Return [x, y] of the center of cell containing provided text 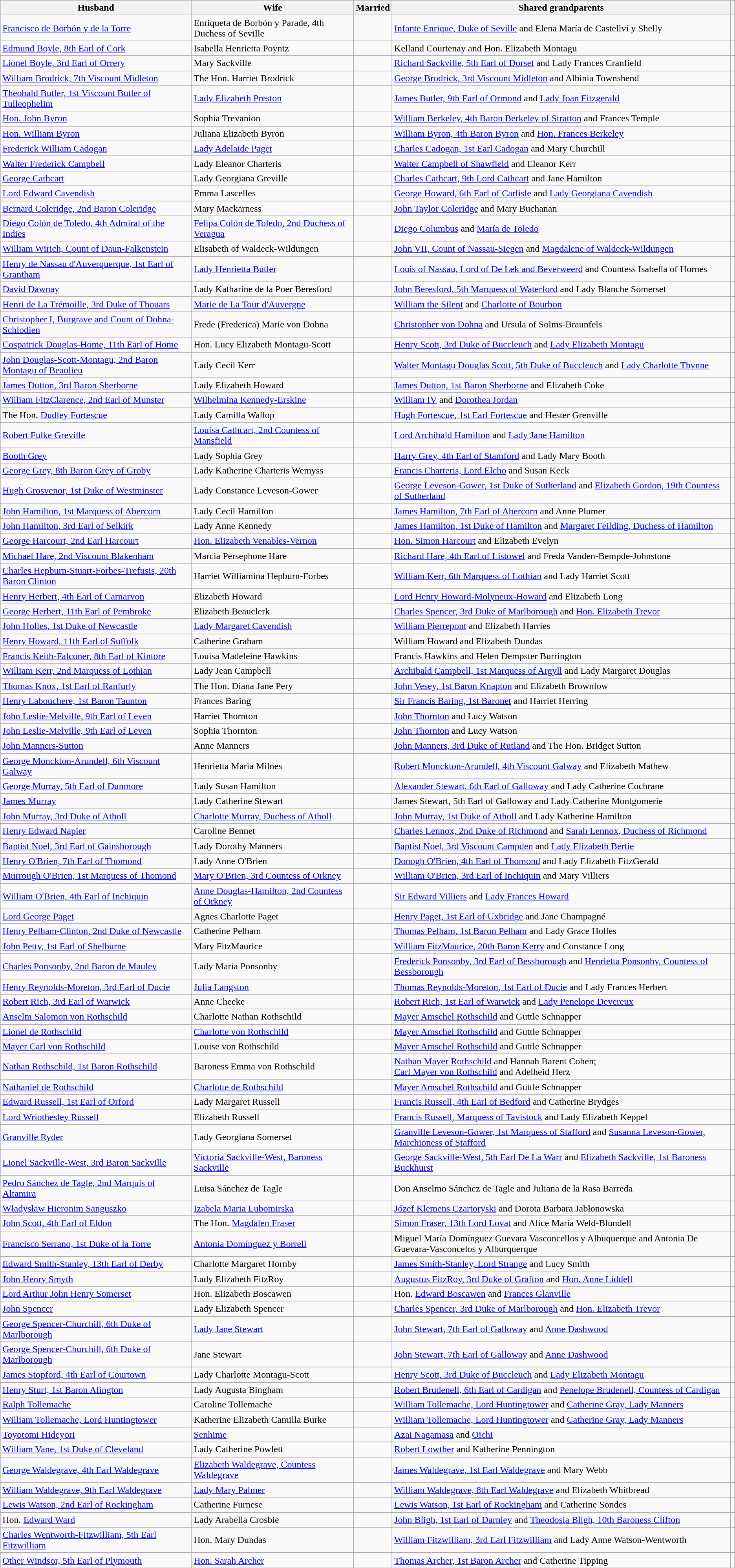
John Manners, 3rd Duke of Rutland and The Hon. Bridget Sutton [561, 746]
Charlotte Margaret Hornby [272, 1264]
Mayer Carl von Rothschild [96, 1047]
Louisa Madeleine Hawkins [272, 656]
Other Windsor, 5th Earl of Plymouth [96, 1560]
Henry O'Brien, 7th Earl of Thomond [96, 861]
Caroline Bennet [272, 831]
Catherine Pelham [272, 931]
William Brodrick, 7th Viscount Midleton [96, 78]
Lady Catherine Powlett [272, 1449]
Donogh O'Brien, 4th Earl of Thomond and Lady Elizabeth FitzGerald [561, 861]
John Scott, 4th Earl of Eldon [96, 1223]
Charlotte Murray, Duchess of Atholl [272, 816]
Lady Dorothy Manners [272, 846]
Lady Georgiana Somerset [272, 1137]
Granville Ryder [96, 1137]
Thomas Reynolds-Moreton, 1st Earl of Ducie and Lady Frances Herbert [561, 987]
Marie de La Tour d'Auvergne [272, 304]
William FitzClarence, 2nd Earl of Munster [96, 400]
Lady Charlotte Montagu-Scott [272, 1375]
Hon. Elizabeth Boscawen [272, 1294]
William Waldegrave, 8th Earl Waldegrave and Elizabeth Whitbread [561, 1490]
Anne Manners [272, 746]
James Murray [96, 801]
John Hamilton, 3rd Earl of Selkirk [96, 526]
Antonia Domínguez y Borrell [272, 1244]
The Hon. Diana Jane Pery [272, 686]
Lady Sophia Grey [272, 455]
Christopher I, Burgrave and Count of Dohna-Schlodien [96, 324]
Lady Adelaide Paget [272, 148]
Victoria Sackville-West, Baroness Sackville [272, 1163]
Henry Reynolds-Moreton, 3rd Earl of Ducie [96, 987]
Sir Edward Villiers and Lady Frances Howard [561, 896]
Anselm Salomon von Rothschild [96, 1016]
William Wirich, Count of Daun-Falkenstein [96, 249]
Henri de La Trémoille, 3rd Duke of Thouars [96, 304]
George Monckton-Arundell, 6th Viscount Galway [96, 766]
John Murray, 3rd Duke of Atholl [96, 816]
Baroness Emma von Rothschild [272, 1067]
Catherine Furnese [272, 1505]
Henry Howard, 11th Earl of Suffolk [96, 641]
Elizabeth Howard [272, 596]
Charles Cadogan, 1st Earl Cadogan and Mary Churchill [561, 148]
Nathaniel de Rothschild [96, 1087]
Edward Smith-Stanley, 13th Earl of Derby [96, 1264]
Sophia Trevanion [272, 119]
James Hamilton, 7th Earl of Abercorn and Anne Plumer [561, 511]
George Cathcart [96, 178]
Henry Herbert, 4th Earl of Carnarvon [96, 596]
Christopher von Dohna and Ursula of Solms-Braunfels [561, 324]
Wife [272, 8]
Robert Brudenell, 6th Earl of Cardigan and Penelope Brudenell, Countess of Cardigan [561, 1390]
Henry Sturt, 1st Baron Alington [96, 1390]
James Waldegrave, 1st Earl Waldegrave and Mary Webb [561, 1470]
Toyotomi Hideyori [96, 1435]
Juliana Elizabeth Byron [272, 133]
Henry Edward Napier [96, 831]
Izabela Maria Lubomirska [272, 1208]
Sir Francis Baring, 1st Baronet and Harriet Herring [561, 701]
David Dawnay [96, 289]
Lionel Sackville-West, 3rd Baron Sackville [96, 1163]
Louis of Nassau, Lord of De Lek and Beverweerd and Countess Isabella of Hornes [561, 269]
James Stopford, 4th Earl of Courtown [96, 1375]
Frederick Ponsonby, 3rd Earl of Bessborough and Henrietta Ponsonby, Countess of Bessborough [561, 967]
Elizabeth Russell [272, 1117]
Francis Russell, 4th Earl of Bedford and Catherine Brydges [561, 1102]
Lord Edward Cavendish [96, 193]
John Hamilton, 1st Marquess of Abercorn [96, 511]
Lady Elizabeth Preston [272, 98]
Hon. Lucy Elizabeth Montagu-Scott [272, 345]
Marcia Persephone Hare [272, 556]
William Kerr, 2nd Marquess of Lothian [96, 671]
William O'Brien, 3rd Earl of Inchiquin and Mary Villiers [561, 876]
Louise von Rothschild [272, 1047]
Lord Wriothesley Russell [96, 1117]
Harriet Thornton [272, 716]
The Hon. Magdalen Fraser [272, 1223]
Agnes Charlotte Paget [272, 916]
Lady Elizabeth Howard [272, 385]
Hon. Edward Ward [96, 1520]
Robert Rich, 1st Earl of Warwick and Lady Penelope Devereux [561, 1001]
Władysław Hieronim Sanguszko [96, 1208]
John Petty, 1st Earl of Shelburne [96, 946]
Lady Camilla Wallop [272, 415]
James Butler, 9th Earl of Ormond and Lady Joan Fitzgerald [561, 98]
Julia Langston [272, 987]
Simon Fraser, 13th Lord Lovat and Alice Maria Weld-Blundell [561, 1223]
George Howard, 6th Earl of Carlisle and Lady Georgiana Cavendish [561, 193]
Lady Katharine de la Poer Beresford [272, 289]
William Berkeley, 4th Baron Berkeley of Stratton and Frances Temple [561, 119]
Edward Russell, 1st Earl of Orford [96, 1102]
Lady Georgiana Greville [272, 178]
John VII, Count of Nassau-Siegen and Magdalene of Waldeck-Wildungen [561, 249]
Charles Cathcart, 9th Lord Cathcart and Jane Hamilton [561, 178]
George Herbert, 11th Earl of Pembroke [96, 611]
Lady Jean Campbell [272, 671]
Hon. Edward Boscawen and Frances Glanville [561, 1294]
Baptist Noel, 3rd Earl of Gainsborough [96, 846]
Katherine Elizabeth Camilla Burke [272, 1420]
Lady Catherine Stewart [272, 801]
Elisabeth of Waldeck-Wildungen [272, 249]
Felipa Colón de Toledo, 2nd Duchess of Veragua [272, 228]
William IV and Dorothea Jordan [561, 400]
John Vesey, 1st Baron Knapton and Elizabeth Brownlow [561, 686]
Wilhelmina Kennedy-Erskine [272, 400]
Richard Sackville, 5th Earl of Dorset and Lady Frances Cranfield [561, 63]
William O'Brien, 4th Earl of Inchiquin [96, 896]
Anne Cheeke [272, 1001]
William Byron, 4th Baron Byron and Hon. Frances Berkeley [561, 133]
John Douglas-Scott-Montagu, 2nd Baron Montagu of Beaulieu [96, 365]
Francisco de Borbón y de la Torre [96, 28]
George Murray, 5th Earl of Dunmore [96, 786]
Jane Stewart [272, 1354]
Francis Charteris, Lord Elcho and Susan Keck [561, 470]
Charlotte de Rothschild [272, 1087]
Lady Anne O'Brien [272, 861]
Hon. John Byron [96, 119]
John Bligh, 1st Earl of Darnley and Theodosia Bligh, 10th Baroness Clifton [561, 1520]
William Howard and Elizabeth Dundas [561, 641]
Lady Augusta Bingham [272, 1390]
Henry Labouchere, 1st Baron Taunton [96, 701]
Walter Montagu Douglas Scott, 5th Duke of Buccleuch and Lady Charlotte Thynne [561, 365]
Murrough O'Brien, 1st Marquess of Thomond [96, 876]
Luisa Sánchez de Tagle [272, 1188]
Hon. Elizabeth Venables-Vernon [272, 541]
Lady Elizabeth Spencer [272, 1308]
Infante Enrique, Duke of Seville and Elena María de Castellví y Shelly [561, 28]
Lady Mary Palmer [272, 1490]
Lewis Watson, 1st Earl of Rockingham and Catherine Sondes [561, 1505]
George Sackville-West, 5th Earl De La Warr and Elizabeth Sackville, 1st Baroness Buckhurst [561, 1163]
John Murray, 1st Duke of Atholl and Lady Katherine Hamilton [561, 816]
Harriet Williamina Hepburn-Forbes [272, 576]
Lady Elizabeth FitzRoy [272, 1279]
Enriqueta de Borbón y Parade, 4th Duchess of Seville [272, 28]
Augustus FitzRoy, 3rd Duke of Grafton and Hon. Anne Liddell [561, 1279]
Lady Margaret Cavendish [272, 626]
Hon. Sarah Archer [272, 1560]
Frede (Frederica) Marie von Dohna [272, 324]
George Leveson-Gower, 1st Duke of Sutherland and Elizabeth Gordon, 19th Countess of Sutherland [561, 491]
Louisa Cathcart, 2nd Countess of Mansfield [272, 435]
Lady Maria Ponsonby [272, 967]
Francis Keith-Falconer, 8th Earl of Kintore [96, 656]
Henry Paget, 1st Earl of Uxbridge and Jane Champagné [561, 916]
William Waldegrave, 9th Earl Waldegrave [96, 1490]
Lord Henry Howard-Molyneux-Howard and Elizabeth Long [561, 596]
Lewis Watson, 2nd Earl of Rockingham [96, 1505]
Alexander Stewart, 6th Earl of Galloway and Lady Catherine Cochrane [561, 786]
Walter Frederick Campbell [96, 163]
Charles Lennox, 2nd Duke of Richmond and Sarah Lennox, Duchess of Richmond [561, 831]
Richard Hare, 4th Earl of Listowel and Freda Vanden-Bempde-Johnstone [561, 556]
Lady Anne Kennedy [272, 526]
Senhime [272, 1435]
William Tollemache, Lord Huntingtower [96, 1420]
Lady Constance Leveson-Gower [272, 491]
Cospatrick Douglas-Home, 11th Earl of Home [96, 345]
Emma Lascelles [272, 193]
Lady Arabella Crosbie [272, 1520]
Lady Cecil Hamilton [272, 511]
Lady Eleanor Charteris [272, 163]
Thomas Archer, 1st Baron Archer and Catherine Tipping [561, 1560]
Harry Grey, 4th Earl of Stamford and Lady Mary Booth [561, 455]
Nathan Mayer Rothschild and Hannah Barent Cohen;Carl Mayer von Rothschild and Adelheid Herz [561, 1067]
James Dutton, 3rd Baron Sherborne [96, 385]
Charles Ponsonby, 2nd Baron de Mauley [96, 967]
James Hamilton, 1st Duke of Hamilton and Margaret Feilding, Duchess of Hamilton [561, 526]
Frederick William Cadogan [96, 148]
Husband [96, 8]
Isabella Henrietta Poyntz [272, 48]
William Vane, 1st Duke of Cleveland [96, 1449]
John Taylor Coleridge and Mary Buchanan [561, 208]
Don Anselmo Sánchez de Tagle and Juliana de la Rasa Barreda [561, 1188]
Lady Katherine Charteris Wemyss [272, 470]
Mary Sackville [272, 63]
Lady Jane Stewart [272, 1329]
Granville Leveson-Gower, 1st Marquess of Stafford and Susanna Leveson-Gower, Marchioness of Stafford [561, 1137]
George Waldegrave, 4th Earl Waldegrave [96, 1470]
Bernard Coleridge, 2nd Baron Coleridge [96, 208]
Hugh Fortescue, 1st Earl Fortescue and Hester Grenville [561, 415]
Married [373, 8]
George Brodrick, 3rd Viscount Midleton and Albinia Townshend [561, 78]
Archibald Campbell, 1st Marquess of Argyll and Lady Margaret Douglas [561, 671]
Ralph Tollemache [96, 1405]
Robert Rich, 3rd Earl of Warwick [96, 1001]
Michael Hare, 2nd Viscount Blakenham [96, 556]
Thomas Knox, 1st Earl of Ranfurly [96, 686]
Charlotte Nathan Rothschild [272, 1016]
James Stewart, 5th Earl of Galloway and Lady Catherine Montgomerie [561, 801]
Hon. William Byron [96, 133]
Charles Hepburn-Stuart-Forbes-Trefusis, 20th Baron Clinton [96, 576]
Edmund Boyle, 8th Earl of Cork [96, 48]
Henrietta Maria Milnes [272, 766]
Baptist Noel, 3rd Viscount Campden and Lady Elizabeth Bertie [561, 846]
Elizabeth Beauclerk [272, 611]
Hon. Simon Harcourt and Elizabeth Evelyn [561, 541]
Theobald Butler, 1st Viscount Butler of Tulleophelim [96, 98]
William Kerr, 6th Marquess of Lothian and Lady Harriet Scott [561, 576]
Lady Henrietta Butler [272, 269]
Booth Grey [96, 455]
James Dutton, 1st Baron Sherborne and Elizabeth Coke [561, 385]
James Smith-Stanley, Lord Strange and Lucy Smith [561, 1264]
Anne Douglas-Hamilton, 2nd Countess of Orkney [272, 896]
Mary FitzMaurice [272, 946]
John Beresford, 5th Marquess of Waterford and Lady Blanche Somerset [561, 289]
Józef Klemens Czartoryski and Dorota Barbara Jabłonowska [561, 1208]
William the Silent and Charlotte of Bourbon [561, 304]
Lionel de Rothschild [96, 1031]
Elizabeth Waldegrave, Countess Waldegrave [272, 1470]
William Fitzwilliam, 3rd Earl Fitzwilliam and Lady Anne Watson-Wentworth [561, 1540]
Frances Baring [272, 701]
Robert Fulke Greville [96, 435]
Sophia Thornton [272, 731]
Charles Wentworth-Fitzwilliam, 5th Earl Fitzwilliam [96, 1540]
Shared grandparents [561, 8]
Catherine Graham [272, 641]
Henry Pelham-Clinton, 2nd Duke of Newcastle [96, 931]
Miguel María Domínguez Guevara Vasconcellos y Albuquerque and Antonia De Guevara-Vasconcelos y Alburquerque [561, 1244]
Francis Hawkins and Helen Dempster Burrington [561, 656]
George Harcourt, 2nd Earl Harcourt [96, 541]
Mary O'Brien, 3rd Countess of Orkney [272, 876]
The Hon. Harriet Brodrick [272, 78]
Lord George Paget [96, 916]
John Manners-Sutton [96, 746]
Lionel Boyle, 3rd Earl of Orrery [96, 63]
Azai Nagamasa and Oichi [561, 1435]
John Spencer [96, 1308]
The Hon. Dudley Fortescue [96, 415]
Charlotte von Rothschild [272, 1031]
Nathan Rothschild, 1st Baron Rothschild [96, 1067]
Francis Russell, Marquess of Tavistock and Lady Elizabeth Keppel [561, 1117]
Lady Cecil Kerr [272, 365]
Thomas Pelham, 1st Baron Pelham and Lady Grace Holles [561, 931]
William FitzMaurice, 20th Baron Kerry and Constance Long [561, 946]
George Grey, 8th Baron Grey of Groby [96, 470]
Mary Mackarness [272, 208]
Pedro Sánchez de Tagle, 2nd Marquis of Altamira [96, 1188]
Robert Monckton-Arundell, 4th Viscount Galway and Elizabeth Mathew [561, 766]
Robert Lowther and Katherine Pennington [561, 1449]
Caroline Tollemache [272, 1405]
Diego Colón de Toledo, 4th Admiral of the Indies [96, 228]
Francisco Serrano, 1st Duke of la Torre [96, 1244]
Lord Arthur John Henry Somerset [96, 1294]
Lady Susan Hamilton [272, 786]
William Pierrepont and Elizabeth Harries [561, 626]
Hugh Grosvenor, 1st Duke of Westminster [96, 491]
Henry de Nassau d'Auverquerque, 1st Earl of Grantham [96, 269]
Diego Columbus and María de Toledo [561, 228]
Hon. Mary Dundas [272, 1540]
Walter Campbell of Shawfield and Eleanor Kerr [561, 163]
Lady Margaret Russell [272, 1102]
John Henry Smyth [96, 1279]
John Holles, 1st Duke of Newcastle [96, 626]
Lord Archibald Hamilton and Lady Jane Hamilton [561, 435]
Kelland Courtenay and Hon. Elizabeth Montagu [561, 48]
